Return the [X, Y] coordinate for the center point of the cell that contains the specified text.  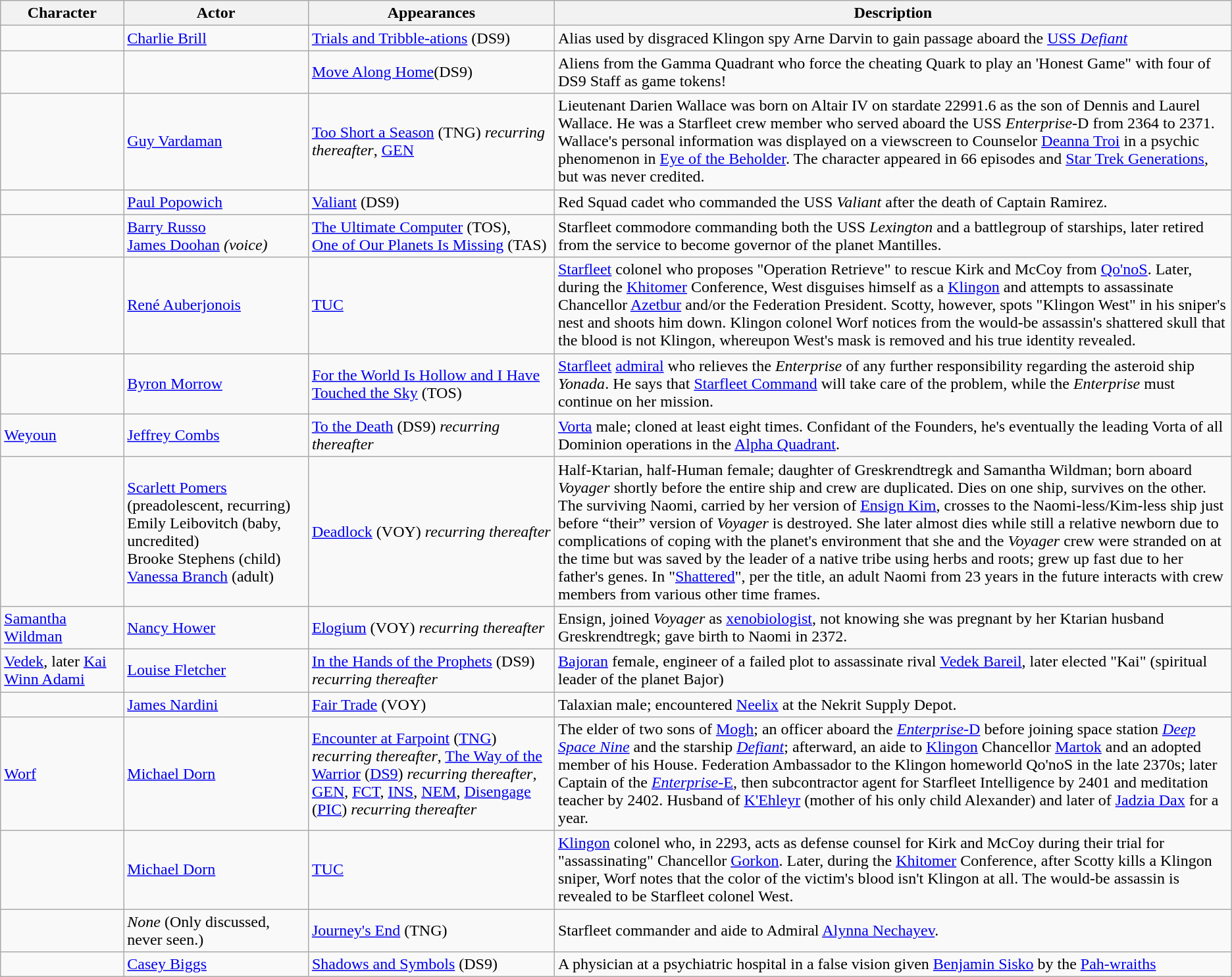
Trials and Tribble-ations (DS9) [431, 38]
Barry RussoJames Doohan (voice) [216, 236]
Red Squad cadet who commanded the USS Valiant after the death of Captain Ramirez. [892, 202]
Deadlock (VOY) recurring thereafter [431, 532]
For the World Is Hollow and I Have Touched the Sky (TOS) [431, 384]
Move Along Home(DS9) [431, 72]
Alias used by disgraced Klingon spy Arne Darvin to gain passage aboard the USS Defiant [892, 38]
Journey's End (TNG) [431, 930]
Weyoun [62, 436]
Jeffrey Combs [216, 436]
Too Short a Season (TNG) recurring thereafter, GEN [431, 141]
Byron Morrow [216, 384]
Starfleet commander and aide to Admiral Alynna Nechayev. [892, 930]
Scarlett Pomers (preadolescent, recurring)Emily Leibovitch (baby, uncredited) Brooke Stephens (child)Vanessa Branch (adult) [216, 532]
Aliens from the Gamma Quadrant who force the cheating Quark to play an 'Honest Game" with four of DS9 Staff as game tokens! [892, 72]
René Auberjonois [216, 305]
The Ultimate Computer (TOS),One of Our Planets Is Missing (TAS) [431, 236]
Fair Trade (VOY) [431, 705]
Nancy Hower [216, 628]
In the Hands of the Prophets (DS9) recurring thereafter [431, 670]
Elogium (VOY) recurring thereafter [431, 628]
Appearances [431, 13]
Character [62, 13]
James Nardini [216, 705]
A physician at a psychiatric hospital in a false vision given Benjamin Sisko by the Pah-wraiths [892, 964]
Charlie Brill [216, 38]
Samantha Wildman [62, 628]
Talaxian male; encountered Neelix at the Nekrit Supply Depot. [892, 705]
Bajoran female, engineer of a failed plot to assassinate rival Vedek Bareil, later elected "Kai" (spiritual leader of the planet Bajor) [892, 670]
Louise Fletcher [216, 670]
Guy Vardaman [216, 141]
Ensign, joined Voyager as xenobiologist, not knowing she was pregnant by her Ktarian husband Greskrendtregk; gave birth to Naomi in 2372. [892, 628]
Description [892, 13]
Paul Popowich [216, 202]
To the Death (DS9) recurring thereafter [431, 436]
None (Only discussed, never seen.) [216, 930]
Worf [62, 774]
Shadows and Symbols (DS9) [431, 964]
Valiant (DS9) [431, 202]
Actor [216, 13]
Casey Biggs [216, 964]
Vedek, later Kai Winn Adami [62, 670]
